Return [x, y] of the center of cell containing provided text 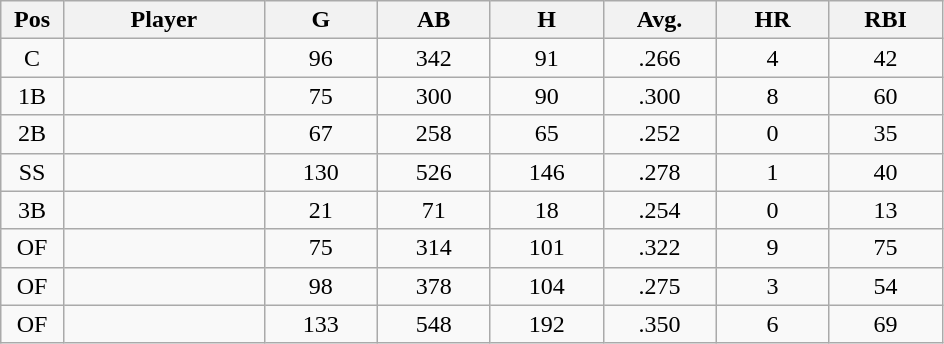
192 [546, 324]
300 [434, 96]
6 [772, 324]
104 [546, 286]
130 [320, 172]
21 [320, 210]
67 [320, 134]
.254 [660, 210]
3B [32, 210]
314 [434, 248]
H [546, 20]
101 [546, 248]
HR [772, 20]
1B [32, 96]
90 [546, 96]
4 [772, 58]
71 [434, 210]
Avg. [660, 20]
8 [772, 96]
2B [32, 134]
378 [434, 286]
Player [164, 20]
.322 [660, 248]
.266 [660, 58]
18 [546, 210]
C [32, 58]
69 [886, 324]
98 [320, 286]
96 [320, 58]
3 [772, 286]
9 [772, 248]
60 [886, 96]
.300 [660, 96]
65 [546, 134]
.252 [660, 134]
.350 [660, 324]
146 [546, 172]
RBI [886, 20]
526 [434, 172]
42 [886, 58]
35 [886, 134]
Pos [32, 20]
13 [886, 210]
.275 [660, 286]
342 [434, 58]
54 [886, 286]
548 [434, 324]
40 [886, 172]
AB [434, 20]
.278 [660, 172]
1 [772, 172]
91 [546, 58]
SS [32, 172]
258 [434, 134]
133 [320, 324]
G [320, 20]
